Scan for the cell matching the given text and deliver its [x, y] coordinate at center. 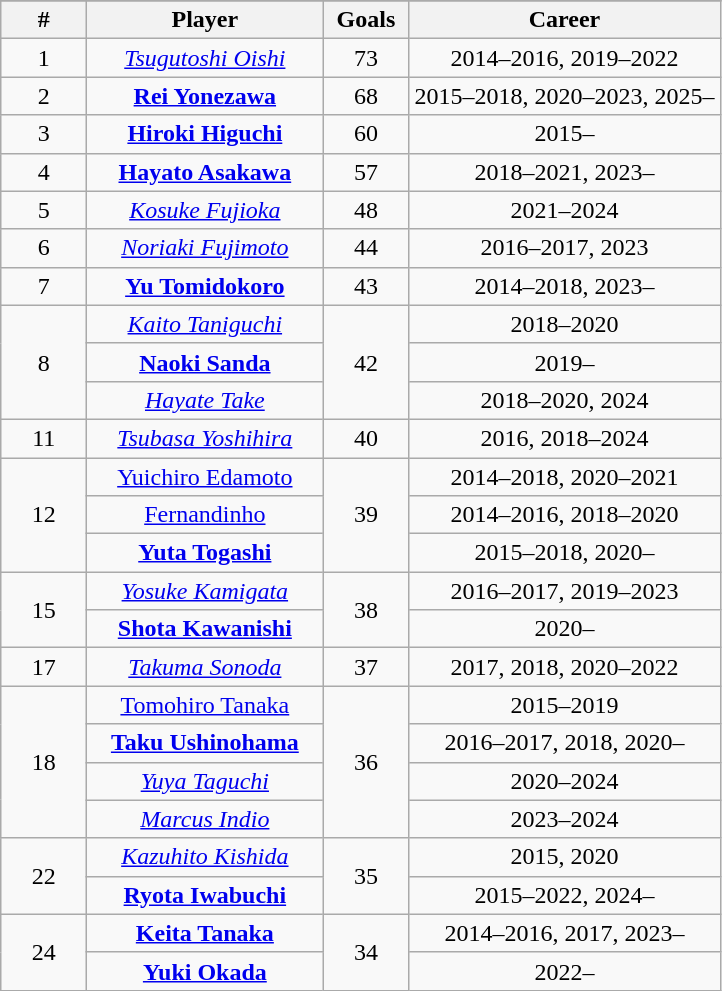
44 [366, 248]
2018–2021, 2023– [564, 172]
2014–2018, 2023– [564, 286]
1 [44, 58]
40 [366, 438]
11 [44, 438]
Tomohiro Tanaka [205, 705]
Taku Ushinohama [205, 743]
2019– [564, 362]
Career [564, 20]
2014–2018, 2020–2021 [564, 477]
2022– [564, 971]
2016–2017, 2018, 2020– [564, 743]
8 [44, 362]
2015– [564, 134]
2 [44, 96]
60 [366, 134]
17 [44, 667]
39 [366, 515]
2014–2016, 2019–2022 [564, 58]
# [44, 20]
Player [205, 20]
Yuya Taguchi [205, 781]
Yuichiro Edamoto [205, 477]
68 [366, 96]
3 [44, 134]
15 [44, 610]
Yu Tomidokoro [205, 286]
2018–2020 [564, 324]
2016–2017, 2023 [564, 248]
12 [44, 515]
2015, 2020 [564, 857]
2015–2022, 2024– [564, 895]
Hayato Asakawa [205, 172]
2016–2017, 2019–2023 [564, 591]
6 [44, 248]
Noriaki Fujimoto [205, 248]
Kosuke Fujioka [205, 210]
Yuki Okada [205, 971]
57 [366, 172]
18 [44, 762]
2015–2019 [564, 705]
2023–2024 [564, 819]
4 [44, 172]
5 [44, 210]
2015–2018, 2020– [564, 553]
Keita Tanaka [205, 933]
7 [44, 286]
2020– [564, 629]
Yuta Togashi [205, 553]
2015–2018, 2020–2023, 2025– [564, 96]
36 [366, 762]
22 [44, 876]
2016, 2018–2024 [564, 438]
Naoki Sanda [205, 362]
42 [366, 362]
Tsubasa Yoshihira [205, 438]
Hiroki Higuchi [205, 134]
2021–2024 [564, 210]
2020–2024 [564, 781]
Yosuke Kamigata [205, 591]
73 [366, 58]
38 [366, 610]
Hayate Take [205, 400]
35 [366, 876]
2014–2016, 2018–2020 [564, 515]
Ryota Iwabuchi [205, 895]
2018–2020, 2024 [564, 400]
24 [44, 952]
Goals [366, 20]
2014–2016, 2017, 2023– [564, 933]
37 [366, 667]
34 [366, 952]
Takuma Sonoda [205, 667]
2017, 2018, 2020–2022 [564, 667]
48 [366, 210]
Fernandinho [205, 515]
43 [366, 286]
Kaito Taniguchi [205, 324]
Kazuhito Kishida [205, 857]
Shota Kawanishi [205, 629]
Tsugutoshi Oishi [205, 58]
Rei Yonezawa [205, 96]
Marcus Indio [205, 819]
